From the cell containing the given text, extract its center point as [X, Y] coordinate. 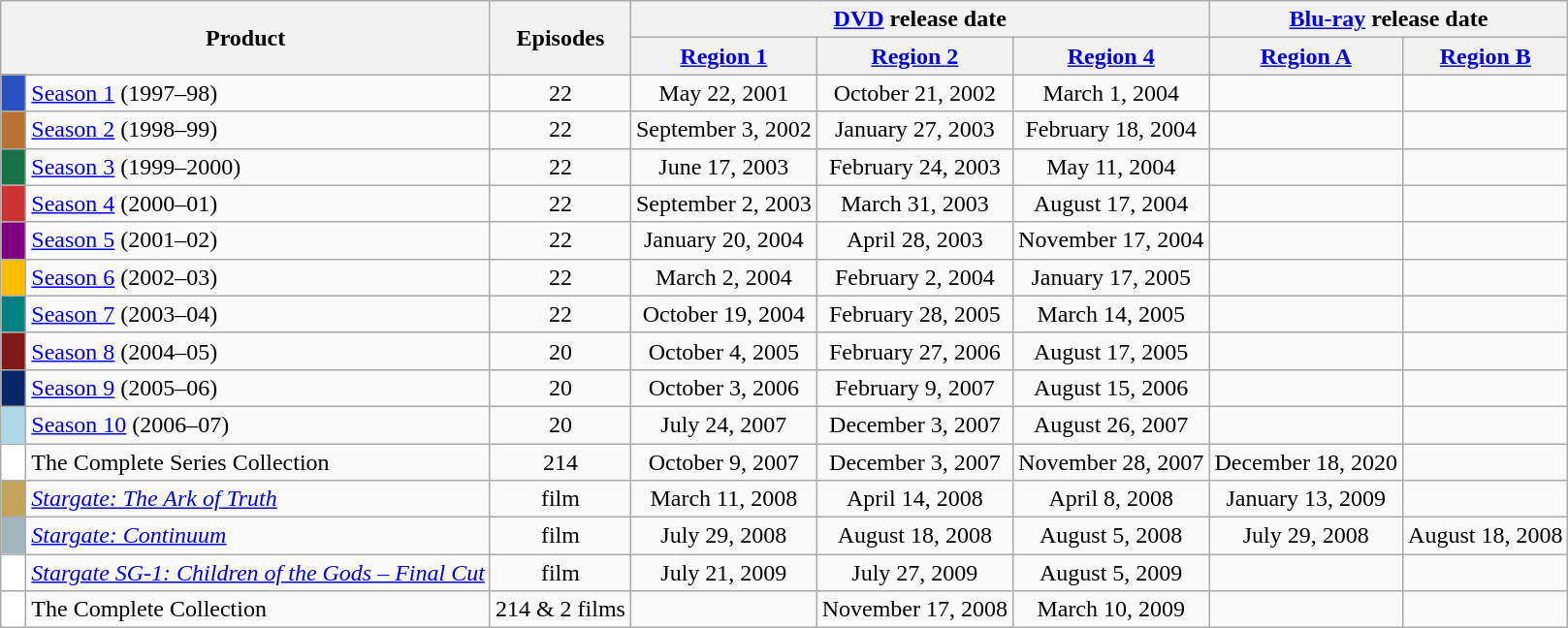
Season 3 (1999–2000) [258, 167]
March 2, 2004 [723, 277]
February 2, 2004 [914, 277]
July 24, 2007 [723, 424]
October 19, 2004 [723, 314]
Season 6 (2002–03) [258, 277]
Region 4 [1111, 56]
Season 4 (2000–01) [258, 204]
May 22, 2001 [723, 93]
October 3, 2006 [723, 388]
July 21, 2009 [723, 573]
March 14, 2005 [1111, 314]
Stargate: The Ark of Truth [258, 499]
March 11, 2008 [723, 499]
Stargate SG-1: Children of the Gods – Final Cut [258, 573]
February 18, 2004 [1111, 130]
Season 8 (2004–05) [258, 351]
July 27, 2009 [914, 573]
August 5, 2009 [1111, 573]
January 17, 2005 [1111, 277]
June 17, 2003 [723, 167]
May 11, 2004 [1111, 167]
April 8, 2008 [1111, 499]
March 10, 2009 [1111, 610]
Season 9 (2005–06) [258, 388]
August 5, 2008 [1111, 536]
Season 10 (2006–07) [258, 424]
September 2, 2003 [723, 204]
January 20, 2004 [723, 240]
October 4, 2005 [723, 351]
October 9, 2007 [723, 462]
October 21, 2002 [914, 93]
January 27, 2003 [914, 130]
Region A [1306, 56]
November 17, 2008 [914, 610]
March 31, 2003 [914, 204]
Season 2 (1998–99) [258, 130]
August 17, 2004 [1111, 204]
The Complete Collection [258, 610]
December 18, 2020 [1306, 462]
214 [560, 462]
February 28, 2005 [914, 314]
September 3, 2002 [723, 130]
Stargate: Continuum [258, 536]
August 17, 2005 [1111, 351]
Region 2 [914, 56]
Region 1 [723, 56]
January 13, 2009 [1306, 499]
February 9, 2007 [914, 388]
The Complete Series Collection [258, 462]
Season 1 (1997–98) [258, 93]
Season 5 (2001–02) [258, 240]
November 17, 2004 [1111, 240]
November 28, 2007 [1111, 462]
Blu-ray release date [1389, 19]
Season 7 (2003–04) [258, 314]
February 27, 2006 [914, 351]
214 & 2 films [560, 610]
Region B [1486, 56]
DVD release date [919, 19]
August 26, 2007 [1111, 424]
February 24, 2003 [914, 167]
August 15, 2006 [1111, 388]
April 28, 2003 [914, 240]
Episodes [560, 38]
Product [246, 38]
April 14, 2008 [914, 499]
March 1, 2004 [1111, 93]
